From the cell containing the given text, extract its center point as (X, Y) coordinate. 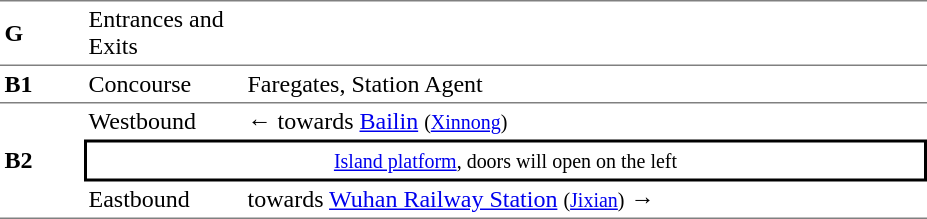
G (42, 32)
← towards Bailin (Xinnong) (585, 121)
B2 (42, 160)
B1 (42, 83)
Westbound (164, 121)
Faregates, Station Agent (585, 83)
Island platform, doors will open on the left (506, 161)
Entrances and Exits (164, 32)
Concourse (164, 83)
